Detect which cell encompasses the target text, then output its [x, y] center coordinate. 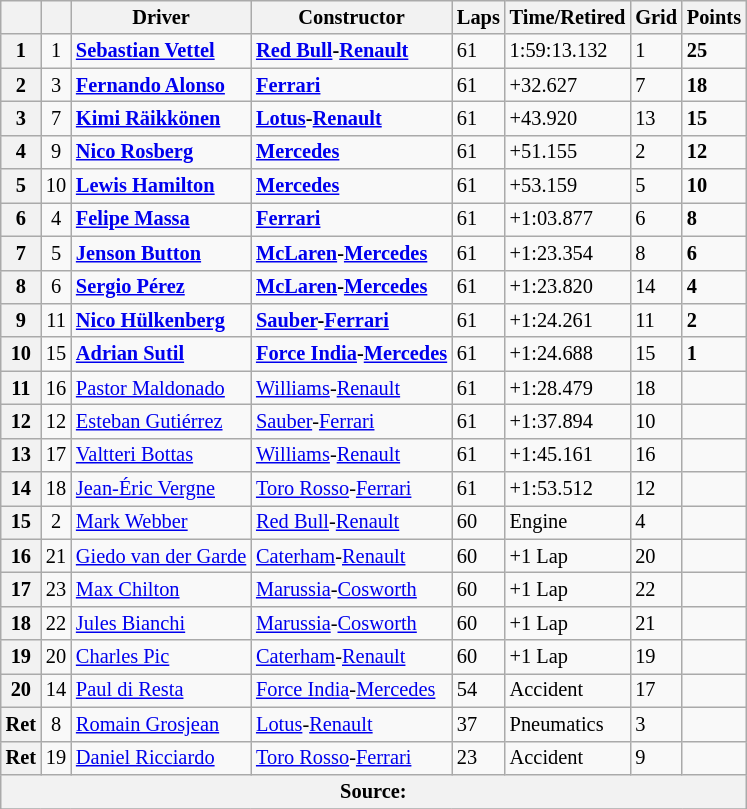
+1:24.688 [568, 354]
Jean-Éric Vergne [161, 489]
Felipe Massa [161, 219]
54 [478, 690]
+1:23.820 [568, 287]
Paul di Resta [161, 690]
+43.920 [568, 118]
Giedo van der Garde [161, 556]
Nico Rosberg [161, 152]
Charles Pic [161, 657]
+1:45.161 [568, 455]
25 [714, 51]
Max Chilton [161, 589]
Romain Grosjean [161, 724]
+1:37.894 [568, 421]
+32.627 [568, 85]
Engine [568, 522]
Source: [374, 791]
Pneumatics [568, 724]
Daniel Ricciardo [161, 758]
Pastor Maldonado [161, 388]
+1:23.354 [568, 253]
+1:28.479 [568, 388]
+1:24.261 [568, 320]
Nico Hülkenberg [161, 320]
Fernando Alonso [161, 85]
Jenson Button [161, 253]
Valtteri Bottas [161, 455]
Sergio Pérez [161, 287]
+51.155 [568, 152]
Points [714, 17]
+1:03.877 [568, 219]
Time/Retired [568, 17]
1:59:13.132 [568, 51]
Lewis Hamilton [161, 186]
Driver [161, 17]
+1:53.512 [568, 489]
Sebastian Vettel [161, 51]
Adrian Sutil [161, 354]
Mark Webber [161, 522]
Grid [656, 17]
Laps [478, 17]
+53.159 [568, 186]
Kimi Räikkönen [161, 118]
Constructor [352, 17]
37 [478, 724]
Esteban Gutiérrez [161, 421]
Jules Bianchi [161, 623]
